Extract the (X, Y) coordinate from the center of the cell holding the provided text.  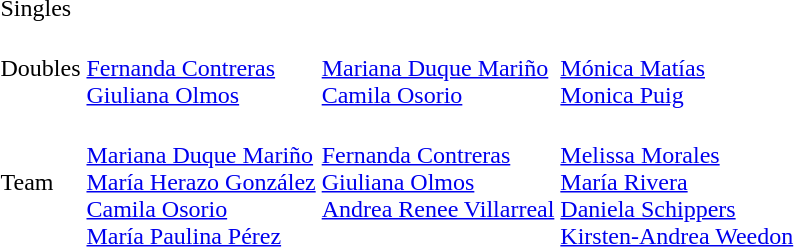
Mariana Duque MariñoCamila Osorio (438, 68)
Fernanda ContrerasGiuliana Olmos (201, 68)
